Locate the cell with the specified text and output its (x, y) center coordinate. 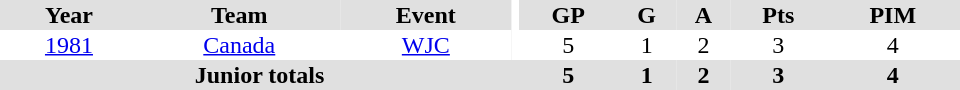
PIM (893, 15)
A (704, 15)
Pts (778, 15)
1981 (69, 45)
GP (568, 15)
Event (426, 15)
Team (240, 15)
Junior totals (260, 75)
WJC (426, 45)
G (646, 15)
Year (69, 15)
Canada (240, 45)
